Return the [x, y] coordinate for the center point of the cell that contains the specified text.  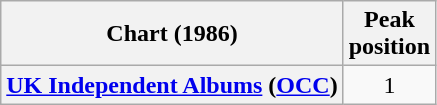
UK Independent Albums (OCC) [172, 85]
Chart (1986) [172, 34]
Peakposition [389, 34]
1 [389, 85]
